From the cell containing the given text, extract its center point as [X, Y] coordinate. 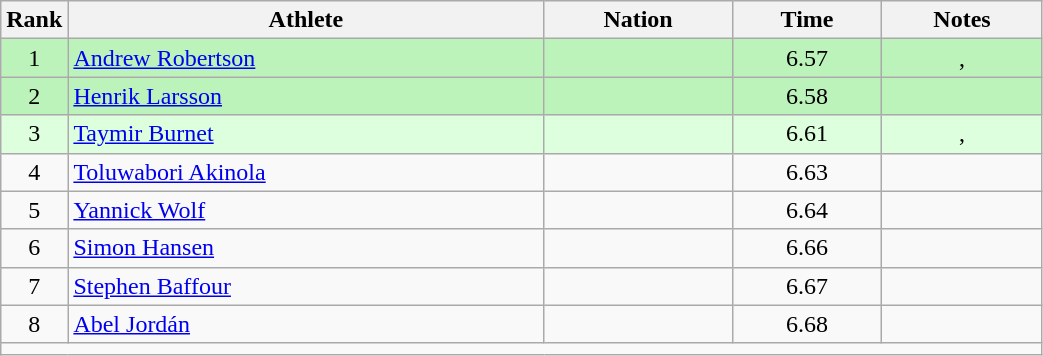
2 [34, 96]
4 [34, 172]
6.63 [807, 172]
Time [807, 20]
Henrik Larsson [306, 96]
6.64 [807, 210]
5 [34, 210]
6 [34, 248]
Yannick Wolf [306, 210]
Simon Hansen [306, 248]
6.66 [807, 248]
Notes [962, 20]
Toluwabori Akinola [306, 172]
Nation [638, 20]
6.57 [807, 58]
7 [34, 286]
Andrew Robertson [306, 58]
6.58 [807, 96]
3 [34, 134]
6.68 [807, 324]
Stephen Baffour [306, 286]
6.67 [807, 286]
Athlete [306, 20]
Taymir Burnet [306, 134]
Rank [34, 20]
1 [34, 58]
Abel Jordán [306, 324]
6.61 [807, 134]
8 [34, 324]
